Identify which cell holds the provided text, then report its [X, Y] central coordinate. 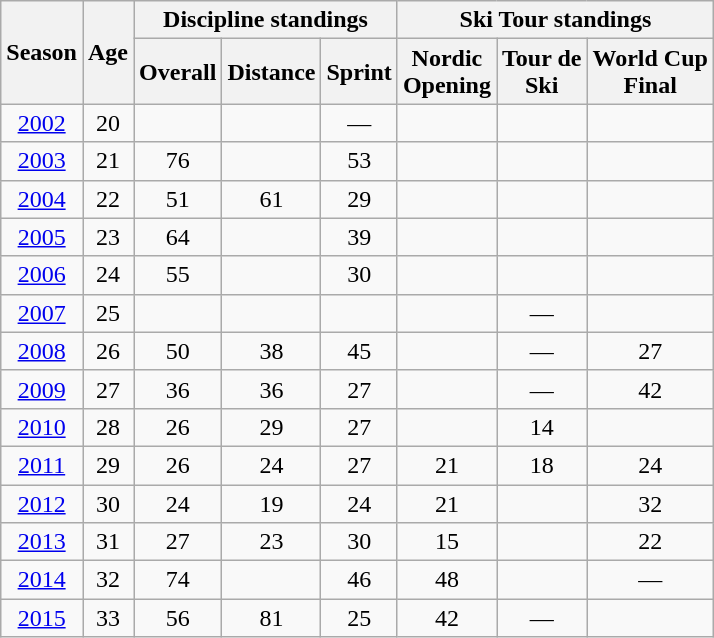
Sprint [359, 72]
15 [446, 542]
Overall [178, 72]
2011 [42, 465]
Tour deSki [541, 72]
53 [359, 161]
Age [108, 52]
2004 [42, 199]
33 [108, 618]
2003 [42, 161]
55 [178, 275]
20 [108, 123]
48 [446, 580]
81 [272, 618]
76 [178, 161]
2015 [42, 618]
2014 [42, 580]
28 [108, 427]
39 [359, 237]
45 [359, 351]
2009 [42, 389]
Ski Tour standings [555, 20]
NordicOpening [446, 72]
19 [272, 503]
31 [108, 542]
2010 [42, 427]
Season [42, 52]
2013 [42, 542]
18 [541, 465]
Distance [272, 72]
64 [178, 237]
2005 [42, 237]
61 [272, 199]
56 [178, 618]
World CupFinal [650, 72]
2007 [42, 313]
50 [178, 351]
Discipline standings [266, 20]
46 [359, 580]
2002 [42, 123]
2006 [42, 275]
14 [541, 427]
2012 [42, 503]
2008 [42, 351]
74 [178, 580]
38 [272, 351]
51 [178, 199]
